Pinpoint the cell where the given text exists, returning its (X, Y) midpoint coordinate. 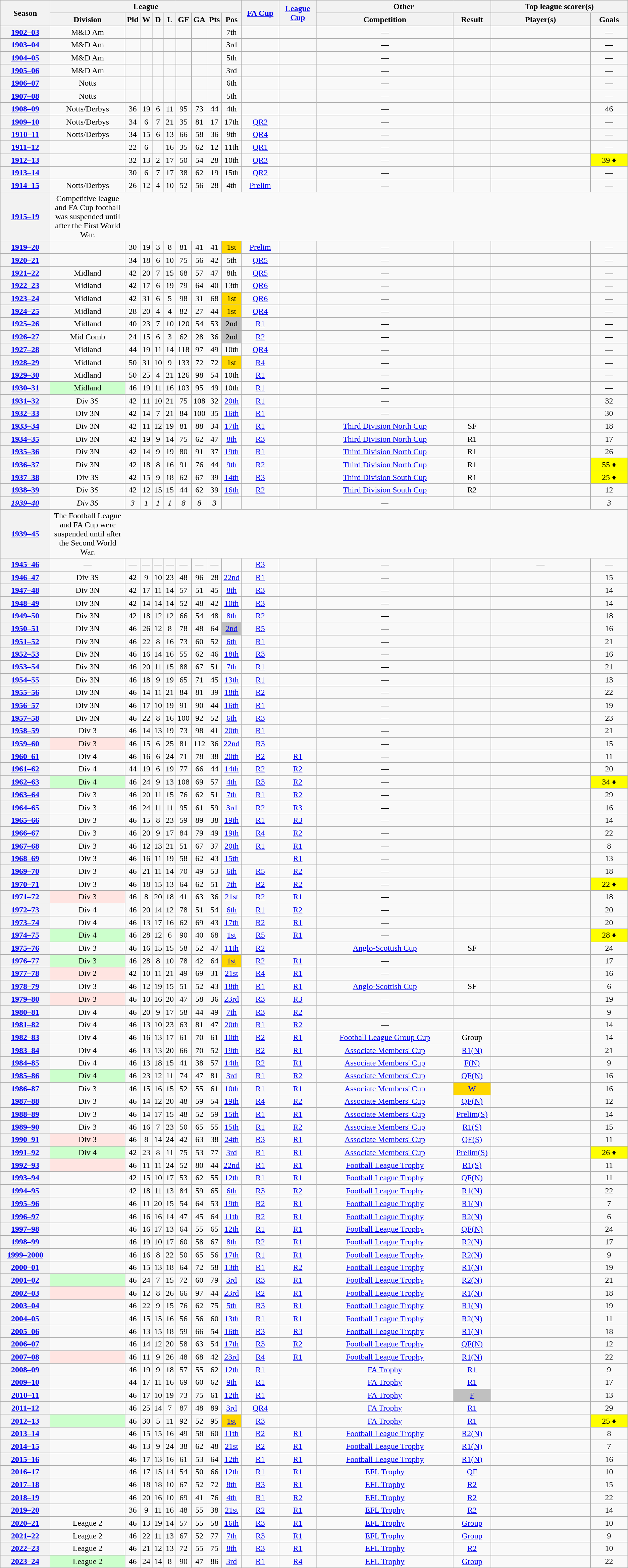
27 (199, 311)
L (170, 19)
2002–03 (25, 1293)
Player(s) (540, 19)
1997–98 (25, 1229)
League (146, 7)
1979–80 (25, 999)
GA (199, 19)
1906–07 (25, 83)
1968–69 (25, 859)
1989–90 (25, 1127)
2001–02 (25, 1280)
2023–24 (25, 1561)
1902–03 (25, 32)
2011–12 (25, 1408)
1953–54 (25, 667)
1903–04 (25, 45)
Division (87, 19)
1948–49 (25, 603)
1929–30 (25, 375)
1945–46 (25, 565)
2008–09 (25, 1370)
1947–48 (25, 590)
D (158, 19)
1992–93 (25, 1165)
2005–06 (25, 1331)
1983–84 (25, 1050)
1932–33 (25, 414)
League Cup (298, 13)
126 (184, 375)
2022–23 (25, 1549)
Pos (231, 19)
Goals (609, 19)
22 ♦ (609, 884)
1952–53 (25, 654)
2016–17 (25, 1472)
1924–25 (25, 311)
2 (158, 160)
1960–61 (25, 756)
1919–20 (25, 247)
2003–04 (25, 1306)
2004–05 (25, 1319)
1985–86 (25, 1076)
1908–09 (25, 109)
1988–89 (25, 1114)
GF (184, 19)
1990–91 (25, 1140)
1964–65 (25, 807)
2019–20 (25, 1510)
1987–88 (25, 1101)
F(N) (472, 1063)
2010–11 (25, 1395)
1971–72 (25, 897)
1920–21 (25, 260)
1946–47 (25, 577)
39 ♦ (609, 160)
1975–76 (25, 948)
1962–63 (25, 782)
Season (25, 13)
1955–56 (25, 693)
2006–07 (25, 1344)
1926–27 (25, 337)
Pld (133, 19)
Result (472, 19)
F (472, 1395)
FA Cup (260, 13)
96 (199, 577)
QR3 (260, 160)
Mid Comb (87, 337)
1913–14 (25, 173)
1910–11 (25, 134)
74 (184, 1076)
118 (184, 349)
1969–70 (25, 871)
1967–68 (25, 846)
1939–45 (25, 534)
1909–10 (25, 122)
1931–32 (25, 400)
1923–24 (25, 298)
1972–73 (25, 910)
28 ♦ (609, 935)
1976–77 (25, 961)
1907–08 (25, 96)
1982–83 (25, 1037)
82 (184, 311)
2017–18 (25, 1485)
1957–58 (25, 718)
112 (199, 744)
1965–66 (25, 820)
1934–35 (25, 439)
1911–12 (25, 147)
Top league scorer(s) (559, 7)
2013–14 (25, 1433)
1977–78 (25, 973)
24th (231, 1140)
1933–34 (25, 426)
Div 2 (87, 973)
1937–38 (25, 477)
2020–21 (25, 1523)
1936–37 (25, 465)
Football League Group Cup (385, 1037)
The Football League and FA Cup were suspended until after the Second World War. (87, 534)
1996–97 (25, 1216)
Pts (215, 19)
1939–40 (25, 503)
1927–28 (25, 349)
1970–71 (25, 884)
1999–2000 (25, 1254)
1978–79 (25, 986)
87 (184, 1408)
1991–92 (25, 1152)
1994–95 (25, 1191)
1974–75 (25, 935)
1954–55 (25, 680)
1915–19 (25, 217)
1966–67 (25, 833)
26 ♦ (609, 1152)
1951–52 (25, 642)
55 ♦ (609, 465)
1958–59 (25, 731)
1935–36 (25, 452)
1949–50 (25, 616)
1973–74 (25, 922)
1925–26 (25, 324)
1921–22 (25, 273)
2021–22 (25, 1536)
1959–60 (25, 744)
2018–19 (25, 1498)
1938–39 (25, 490)
2000–01 (25, 1268)
1904–05 (25, 58)
2015–16 (25, 1459)
1912–13 (25, 160)
2012–13 (25, 1421)
1956–57 (25, 705)
Other (404, 7)
QF(S) (472, 1140)
1905–06 (25, 70)
2007–08 (25, 1357)
1993–94 (25, 1178)
1981–82 (25, 1025)
Competition (385, 19)
2009–10 (25, 1382)
1986–87 (25, 1089)
1914–15 (25, 186)
1930–31 (25, 388)
Competitive league and FA Cup football was suspended until after the First World War. (87, 217)
QF (472, 1472)
1961–62 (25, 769)
1995–96 (25, 1203)
103 (184, 388)
34 ♦ (609, 782)
133 (184, 362)
1998–99 (25, 1242)
120 (184, 324)
2014–15 (25, 1446)
1922–23 (25, 286)
86 (215, 1561)
QR1 (260, 147)
1980–81 (25, 1012)
1950–51 (25, 628)
1984–85 (25, 1063)
1963–64 (25, 795)
1928–29 (25, 362)
